Return [x, y] of the center of cell containing provided text 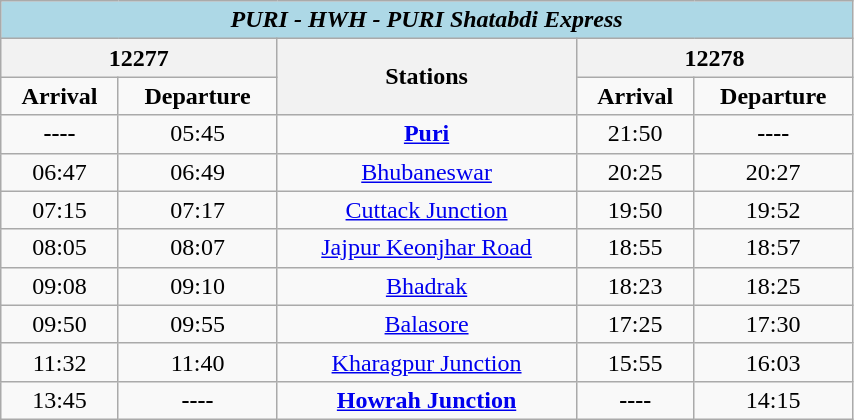
12278 [714, 58]
06:47 [60, 172]
06:49 [197, 172]
PURI - HWH - PURI Shatabdi Express [427, 20]
Jajpur Keonjhar Road [427, 248]
15:55 [635, 362]
19:52 [774, 210]
Howrah Junction [427, 400]
19:50 [635, 210]
17:30 [774, 324]
09:50 [60, 324]
08:07 [197, 248]
13:45 [60, 400]
09:10 [197, 286]
07:17 [197, 210]
09:08 [60, 286]
16:03 [774, 362]
18:55 [635, 248]
11:32 [60, 362]
08:05 [60, 248]
Bhubaneswar [427, 172]
07:15 [60, 210]
12277 [139, 58]
09:55 [197, 324]
18:57 [774, 248]
11:40 [197, 362]
05:45 [197, 134]
Balasore [427, 324]
Bhadrak [427, 286]
18:23 [635, 286]
Puri [427, 134]
17:25 [635, 324]
14:15 [774, 400]
18:25 [774, 286]
Cuttack Junction [427, 210]
Kharagpur Junction [427, 362]
21:50 [635, 134]
20:27 [774, 172]
Stations [427, 77]
20:25 [635, 172]
